For the text-containing cell, return its midpoint in (X, Y) coordinate format. 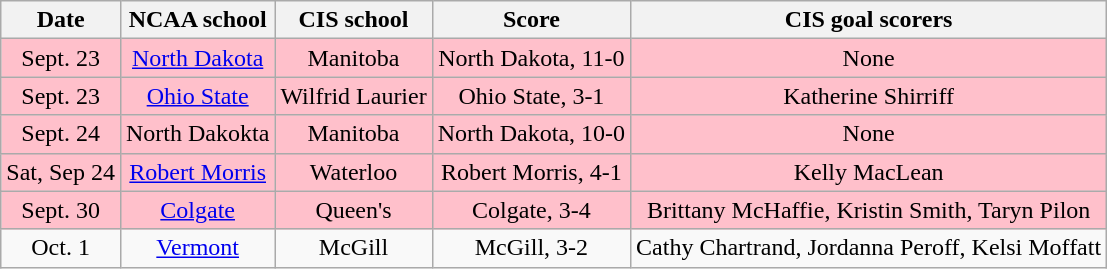
Robert Morris (197, 172)
Robert Morris, 4-1 (531, 172)
Ohio State, 3-1 (531, 96)
CIS goal scorers (869, 20)
Queen's (354, 210)
McGill, 3-2 (531, 248)
NCAA school (197, 20)
North Dakota, 11-0 (531, 58)
Waterloo (354, 172)
North Dakokta (197, 134)
McGill (354, 248)
Sept. 30 (61, 210)
Score (531, 20)
Ohio State (197, 96)
North Dakota (197, 58)
Kelly MacLean (869, 172)
Cathy Chartrand, Jordanna Peroff, Kelsi Moffatt (869, 248)
Wilfrid Laurier (354, 96)
CIS school (354, 20)
Sept. 24 (61, 134)
North Dakota, 10-0 (531, 134)
Oct. 1 (61, 248)
Sat, Sep 24 (61, 172)
Colgate, 3-4 (531, 210)
Brittany McHaffie, Kristin Smith, Taryn Pilon (869, 210)
Vermont (197, 248)
Colgate (197, 210)
Date (61, 20)
Katherine Shirriff (869, 96)
